Find where the given text appears and provide that cell's center as [X, Y] coordinate. 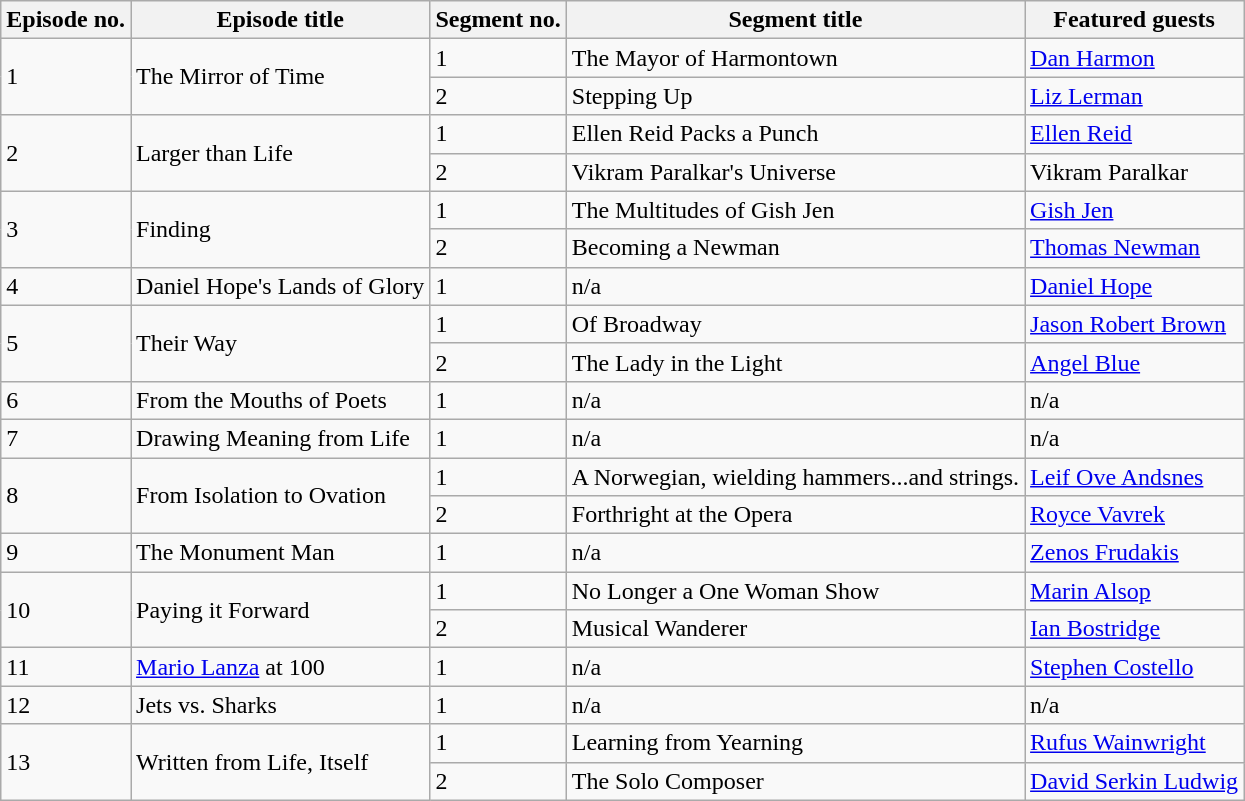
Paying it Forward [280, 610]
The Mirror of Time [280, 77]
David Serkin Ludwig [1134, 781]
Ellen Reid [1134, 134]
Episode no. [66, 20]
Becoming a Newman [795, 248]
Vikram Paralkar's Universe [795, 172]
Written from Life, Itself [280, 762]
6 [66, 400]
Ian Bostridge [1134, 629]
Segment title [795, 20]
Musical Wanderer [795, 629]
Zenos Frudakis [1134, 553]
Featured guests [1134, 20]
Forthright at the Opera [795, 515]
13 [66, 762]
No Longer a One Woman Show [795, 591]
Jets vs. Sharks [280, 705]
A Norwegian, wielding hammers...and strings. [795, 477]
Royce Vavrek [1134, 515]
7 [66, 438]
The Solo Composer [795, 781]
10 [66, 610]
Jason Robert Brown [1134, 324]
From Isolation to Ovation [280, 496]
8 [66, 496]
Their Way [280, 343]
Segment no. [498, 20]
Learning from Yearning [795, 743]
Stephen Costello [1134, 667]
Daniel Hope [1134, 286]
Rufus Wainwright [1134, 743]
Episode title [280, 20]
Daniel Hope's Lands of Glory [280, 286]
11 [66, 667]
Of Broadway [795, 324]
The Mayor of Harmontown [795, 58]
Larger than Life [280, 153]
Leif Ove Andsnes [1134, 477]
Liz Lerman [1134, 96]
The Monument Man [280, 553]
Thomas Newman [1134, 248]
Dan Harmon [1134, 58]
From the Mouths of Poets [280, 400]
Angel Blue [1134, 362]
4 [66, 286]
Marin Alsop [1134, 591]
12 [66, 705]
Gish Jen [1134, 210]
Vikram Paralkar [1134, 172]
Mario Lanza at 100 [280, 667]
The Multitudes of Gish Jen [795, 210]
9 [66, 553]
The Lady in the Light [795, 362]
3 [66, 229]
Drawing Meaning from Life [280, 438]
Finding [280, 229]
Stepping Up [795, 96]
Ellen Reid Packs a Punch [795, 134]
5 [66, 343]
